Detect which cell encompasses the target text, then output its [X, Y] center coordinate. 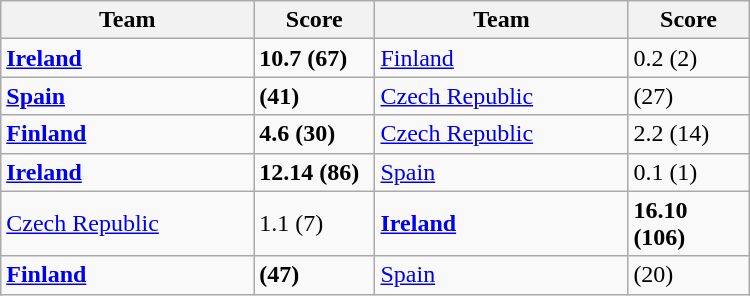
0.1 (1) [688, 172]
1.1 (7) [314, 224]
(20) [688, 275]
(47) [314, 275]
4.6 (30) [314, 134]
(27) [688, 96]
12.14 (86) [314, 172]
2.2 (14) [688, 134]
0.2 (2) [688, 58]
(41) [314, 96]
16.10 (106) [688, 224]
10.7 (67) [314, 58]
